Identify which cell holds the provided text, then report its (X, Y) central coordinate. 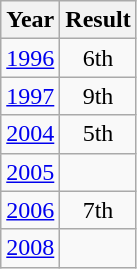
6th (98, 58)
1997 (30, 96)
2006 (30, 210)
5th (98, 134)
1996 (30, 58)
2005 (30, 172)
Result (98, 20)
Year (30, 20)
2004 (30, 134)
7th (98, 210)
9th (98, 96)
2008 (30, 248)
